Scan for the cell matching the given text and deliver its [x, y] coordinate at center. 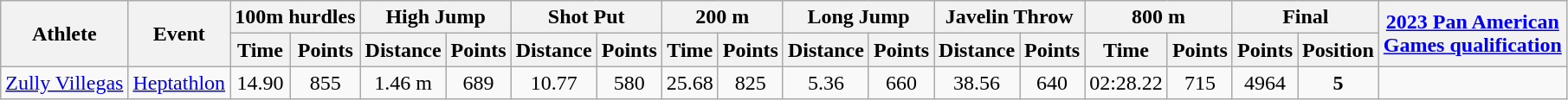
Zully Villegas [64, 83]
High Jump [436, 17]
100m hurdles [295, 17]
Heptathlon [179, 83]
200 m [722, 17]
660 [900, 83]
Event [179, 34]
640 [1053, 83]
715 [1200, 83]
Shot Put [586, 17]
14.90 [261, 83]
5.36 [826, 83]
4964 [1264, 83]
02:28.22 [1126, 83]
580 [629, 83]
10.77 [554, 83]
1.46 m [403, 83]
Javelin Throw [1010, 17]
25.68 [689, 83]
38.56 [977, 83]
2023 Pan American Games qualification [1472, 34]
5 [1339, 83]
Long Jump [858, 17]
855 [326, 83]
825 [750, 83]
Position [1339, 50]
Final [1306, 17]
689 [478, 83]
Athlete [64, 34]
800 m [1158, 17]
